Extract the [X, Y] coordinate from the center of the cell holding the provided text.  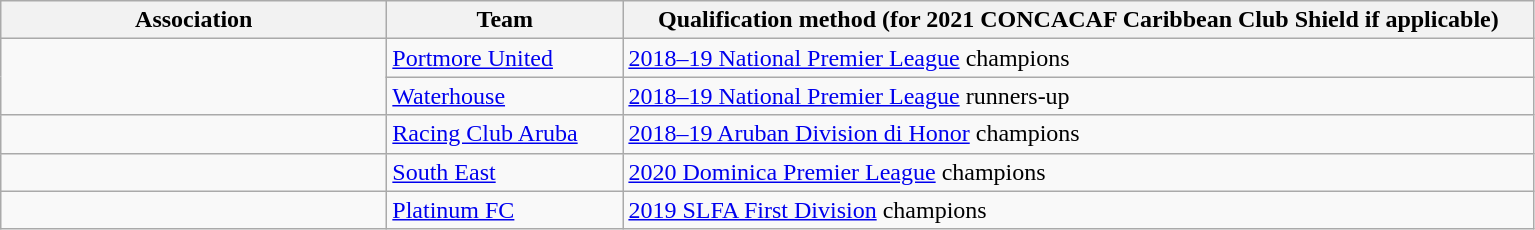
Waterhouse [505, 96]
Qualification method (for 2021 CONCACAF Caribbean Club Shield if applicable) [1078, 20]
2018–19 Aruban Division di Honor champions [1078, 134]
Portmore United [505, 58]
2018–19 National Premier League champions [1078, 58]
2019 SLFA First Division champions [1078, 210]
South East [505, 172]
Team [505, 20]
Racing Club Aruba [505, 134]
2018–19 National Premier League runners-up [1078, 96]
2020 Dominica Premier League champions [1078, 172]
Association [194, 20]
Platinum FC [505, 210]
